Identify which cell holds the provided text, then report its [X, Y] central coordinate. 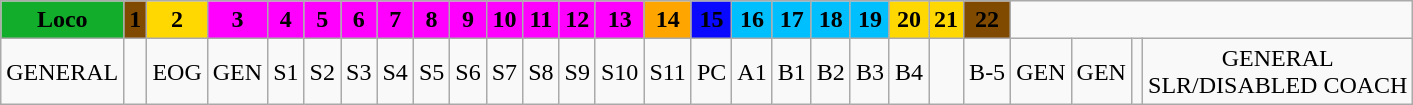
18 [830, 20]
19 [870, 20]
S11 [668, 72]
14 [668, 20]
GENERALSLR/DISABLED COACH [1278, 72]
1 [136, 20]
8 [431, 20]
3 [237, 20]
S5 [431, 72]
S9 [577, 72]
S10 [619, 72]
S6 [468, 72]
GENERAL [62, 72]
S3 [358, 72]
2 [177, 20]
S2 [322, 72]
13 [619, 20]
5 [322, 20]
B3 [870, 72]
16 [752, 20]
4 [286, 20]
Loco [62, 20]
10 [504, 20]
12 [577, 20]
S1 [286, 72]
9 [468, 20]
22 [988, 20]
A1 [752, 72]
6 [358, 20]
EOG [177, 72]
B1 [792, 72]
B-5 [988, 72]
7 [395, 20]
B4 [908, 72]
PC [711, 72]
S8 [541, 72]
11 [541, 20]
S7 [504, 72]
21 [946, 20]
17 [792, 20]
20 [908, 20]
15 [711, 20]
B2 [830, 72]
S4 [395, 72]
